From the cell containing the given text, extract its center point as [X, Y] coordinate. 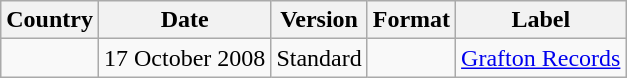
Format [411, 20]
Country [50, 20]
Standard [319, 58]
Grafton Records [541, 58]
17 October 2008 [184, 58]
Label [541, 20]
Version [319, 20]
Date [184, 20]
